Search for the cell housing the specified text and yield its [x, y] center coordinate. 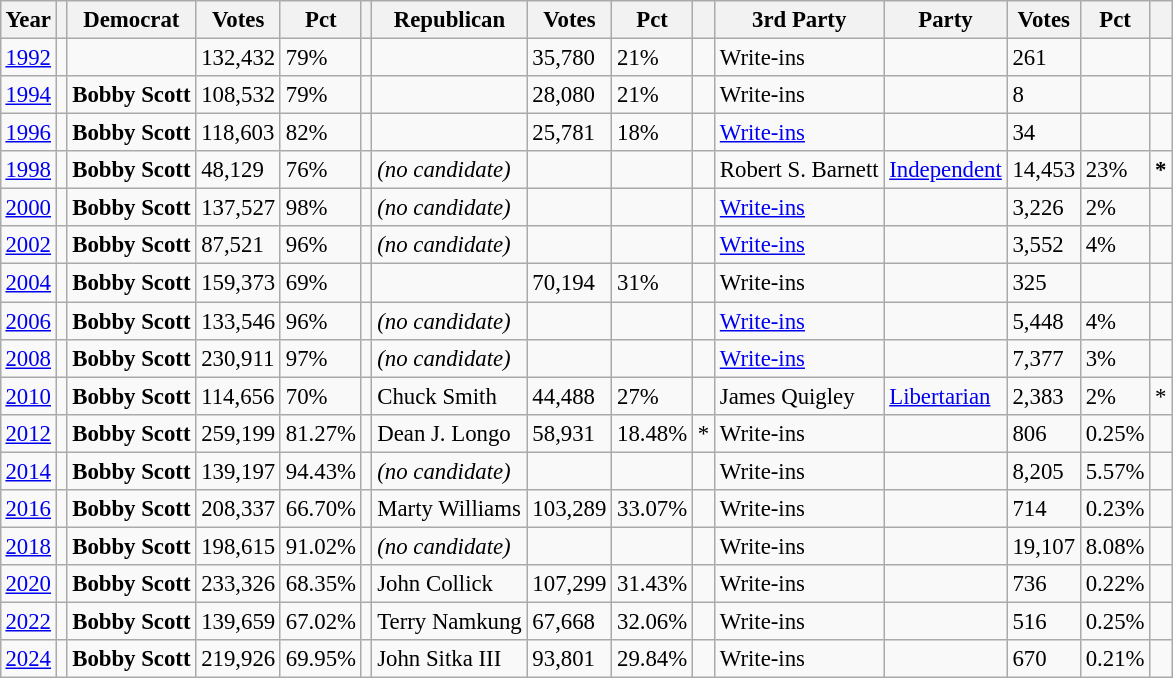
2024 [28, 659]
8.08% [1114, 546]
108,532 [238, 95]
33.07% [652, 508]
325 [1044, 283]
2018 [28, 546]
Year [28, 20]
261 [1044, 57]
97% [320, 358]
34 [1044, 133]
28,080 [570, 95]
76% [320, 170]
31.43% [652, 584]
68.35% [320, 584]
87,521 [238, 245]
670 [1044, 659]
69.95% [320, 659]
2016 [28, 508]
714 [1044, 508]
John Collick [450, 584]
1998 [28, 170]
219,926 [238, 659]
82% [320, 133]
107,299 [570, 584]
98% [320, 208]
Robert S. Barnett [800, 170]
70% [320, 396]
0.22% [1114, 584]
69% [320, 283]
70,194 [570, 283]
2020 [28, 584]
137,527 [238, 208]
2000 [28, 208]
91.02% [320, 546]
48,129 [238, 170]
67,668 [570, 621]
133,546 [238, 321]
25,781 [570, 133]
2022 [28, 621]
94.43% [320, 471]
1996 [28, 133]
516 [1044, 621]
2014 [28, 471]
29.84% [652, 659]
Party [946, 20]
8,205 [1044, 471]
2010 [28, 396]
139,659 [238, 621]
23% [1114, 170]
27% [652, 396]
3% [1114, 358]
806 [1044, 433]
Republican [450, 20]
67.02% [320, 621]
3,226 [1044, 208]
Dean J. Longo [450, 433]
2012 [28, 433]
114,656 [238, 396]
103,289 [570, 508]
233,326 [238, 584]
2004 [28, 283]
159,373 [238, 283]
19,107 [1044, 546]
Marty Williams [450, 508]
35,780 [570, 57]
Democrat [132, 20]
18% [652, 133]
John Sitka III [450, 659]
Independent [946, 170]
31% [652, 283]
14,453 [1044, 170]
118,603 [238, 133]
1994 [28, 95]
2,383 [1044, 396]
0.23% [1114, 508]
736 [1044, 584]
198,615 [238, 546]
1992 [28, 57]
Terry Namkung [450, 621]
139,197 [238, 471]
44,488 [570, 396]
208,337 [238, 508]
5,448 [1044, 321]
3,552 [1044, 245]
Chuck Smith [450, 396]
132,432 [238, 57]
32.06% [652, 621]
James Quigley [800, 396]
7,377 [1044, 358]
0.21% [1114, 659]
8 [1044, 95]
259,199 [238, 433]
2008 [28, 358]
81.27% [320, 433]
230,911 [238, 358]
2002 [28, 245]
2006 [28, 321]
66.70% [320, 508]
58,931 [570, 433]
Libertarian [946, 396]
5.57% [1114, 471]
3rd Party [800, 20]
18.48% [652, 433]
93,801 [570, 659]
